Pinpoint the cell where the given text exists, returning its [X, Y] midpoint coordinate. 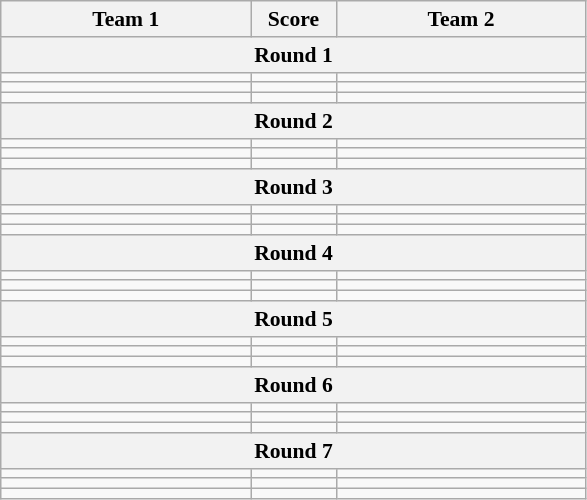
Round 2 [294, 121]
Score [294, 19]
Round 4 [294, 253]
Team 2 [461, 19]
Team 1 [126, 19]
Round 1 [294, 55]
Round 6 [294, 385]
Round 7 [294, 451]
Round 5 [294, 319]
Round 3 [294, 187]
